Return (X, Y) of the center of cell containing provided text 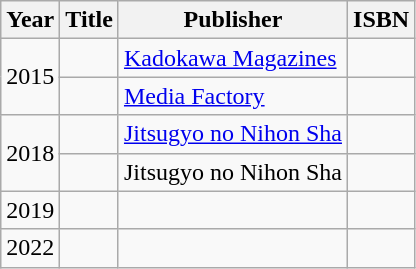
2015 (30, 77)
2018 (30, 153)
Title (90, 20)
Year (30, 20)
2022 (30, 248)
Publisher (232, 20)
ISBN (382, 20)
Media Factory (232, 96)
2019 (30, 210)
Kadokawa Magazines (232, 58)
